Find where the given text appears and provide that cell's center as [x, y] coordinate. 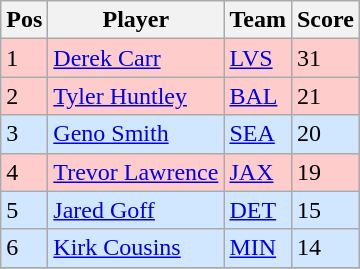
MIN [258, 248]
BAL [258, 96]
21 [325, 96]
Team [258, 20]
2 [24, 96]
14 [325, 248]
20 [325, 134]
DET [258, 210]
Player [136, 20]
Derek Carr [136, 58]
Score [325, 20]
Kirk Cousins [136, 248]
1 [24, 58]
SEA [258, 134]
3 [24, 134]
JAX [258, 172]
Trevor Lawrence [136, 172]
Jared Goff [136, 210]
15 [325, 210]
19 [325, 172]
Pos [24, 20]
Tyler Huntley [136, 96]
5 [24, 210]
31 [325, 58]
Geno Smith [136, 134]
6 [24, 248]
4 [24, 172]
LVS [258, 58]
